Extract the [x, y] coordinate from the center of the cell holding the provided text.  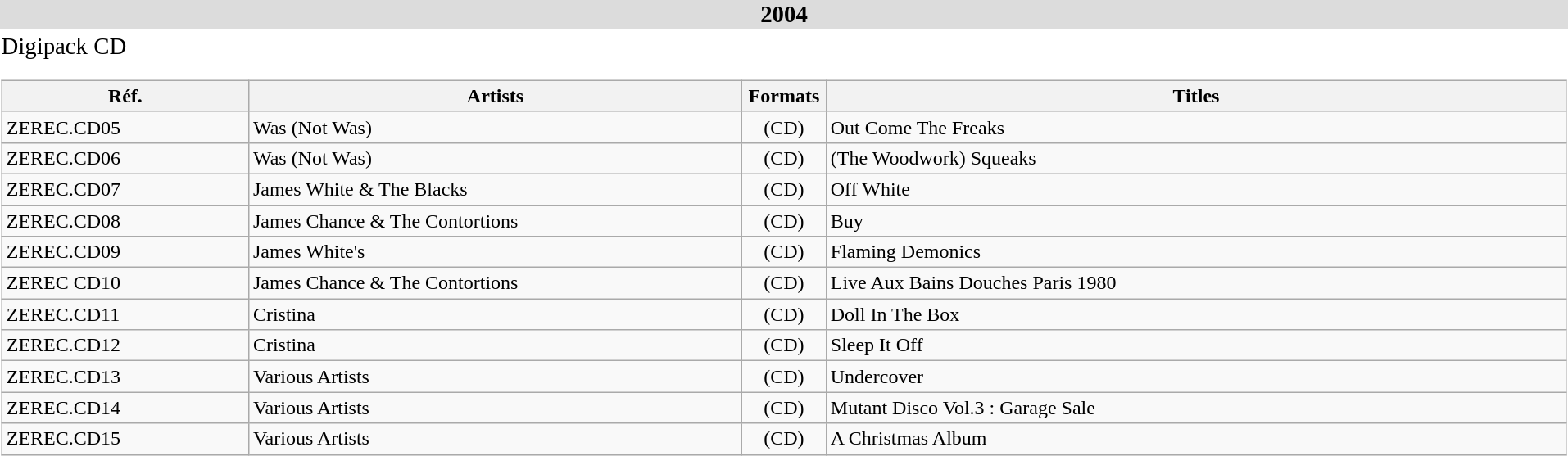
Out Come The Freaks [1196, 127]
Mutant Disco Vol.3 : Garage Sale [1196, 408]
Doll In The Box [1196, 314]
Formats [785, 96]
Undercover [1196, 377]
Titles [1196, 96]
Réf. [125, 96]
Flaming Demonics [1196, 252]
2004 [784, 15]
ZEREC.CD05 [125, 127]
ZEREC.CD06 [125, 158]
Off White [1196, 189]
James White's [495, 252]
ZEREC.CD07 [125, 189]
ZEREC.CD08 [125, 220]
A Christmas Album [1196, 439]
ZEREC CD10 [125, 283]
ZEREC.CD15 [125, 439]
(The Woodwork) Squeaks [1196, 158]
ZEREC.CD12 [125, 345]
Sleep It Off [1196, 345]
Buy [1196, 220]
ZEREC.CD09 [125, 252]
ZEREC.CD14 [125, 408]
ZEREC.CD11 [125, 314]
Artists [495, 96]
ZEREC.CD13 [125, 377]
Live Aux Bains Douches Paris 1980 [1196, 283]
James White & The Blacks [495, 189]
